Identify which cell holds the provided text, then report its (X, Y) central coordinate. 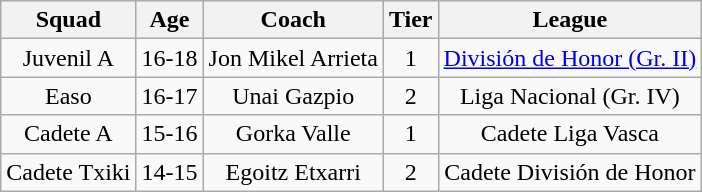
Coach (293, 20)
Juvenil A (68, 58)
Cadete Txiki (68, 172)
14-15 (170, 172)
Cadete A (68, 134)
Cadete Liga Vasca (570, 134)
Unai Gazpio (293, 96)
Age (170, 20)
Cadete División de Honor (570, 172)
Gorka Valle (293, 134)
Easo (68, 96)
Jon Mikel Arrieta (293, 58)
15-16 (170, 134)
Squad (68, 20)
16-18 (170, 58)
16-17 (170, 96)
Egoitz Etxarri (293, 172)
League (570, 20)
Tier (410, 20)
Liga Nacional (Gr. IV) (570, 96)
División de Honor (Gr. II) (570, 58)
